Provide the (X, Y) coordinate of the cell's center where the given text is located.  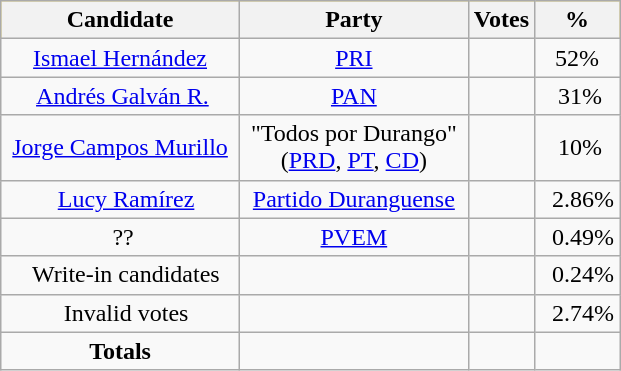
?? (120, 237)
PAN (354, 96)
Jorge Campos Murillo (120, 148)
0.49% (578, 237)
2.86% (578, 199)
Totals (120, 351)
Lucy Ramírez (120, 199)
% (578, 20)
Write-in candidates (120, 275)
"Todos por Durango" (PRD, PT, CD) (354, 148)
Ismael Hernández (120, 58)
Votes (501, 20)
PVEM (354, 237)
52% (578, 58)
Partido Duranguense (354, 199)
31% (578, 96)
Invalid votes (120, 313)
PRI (354, 58)
Party (354, 20)
0.24% (578, 275)
2.74% (578, 313)
10% (578, 148)
Candidate (120, 20)
Andrés Galván R. (120, 96)
